Search for the cell housing the specified text and yield its [X, Y] center coordinate. 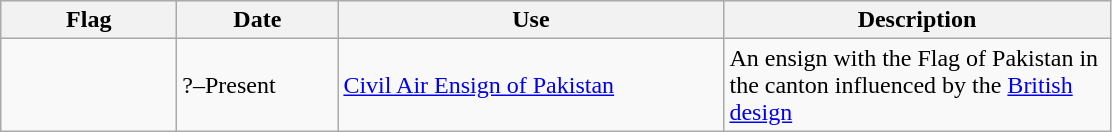
Use [531, 20]
?–Present [258, 85]
Description [917, 20]
An ensign with the Flag of Pakistan in the canton influenced by the British design [917, 85]
Flag [89, 20]
Civil Air Ensign of Pakistan [531, 85]
Date [258, 20]
